Return (x, y) of the center of cell containing provided text 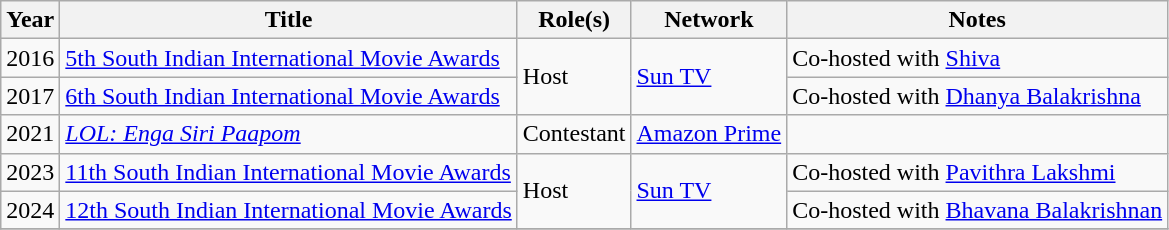
Co-hosted with Dhanya Balakrishna (978, 96)
Title (288, 20)
Notes (978, 20)
2017 (30, 96)
2023 (30, 172)
Network (709, 20)
Role(s) (574, 20)
Co-hosted with Bhavana Balakrishnan (978, 210)
5th South Indian International Movie Awards (288, 58)
2021 (30, 134)
2024 (30, 210)
11th South Indian International Movie Awards (288, 172)
Year (30, 20)
2016 (30, 58)
Co-hosted with Shiva (978, 58)
LOL: Enga Siri Paapom (288, 134)
Contestant (574, 134)
6th South Indian International Movie Awards (288, 96)
12th South Indian International Movie Awards (288, 210)
Co-hosted with Pavithra Lakshmi (978, 172)
Amazon Prime (709, 134)
